Return [X, Y] of the center of cell containing provided text 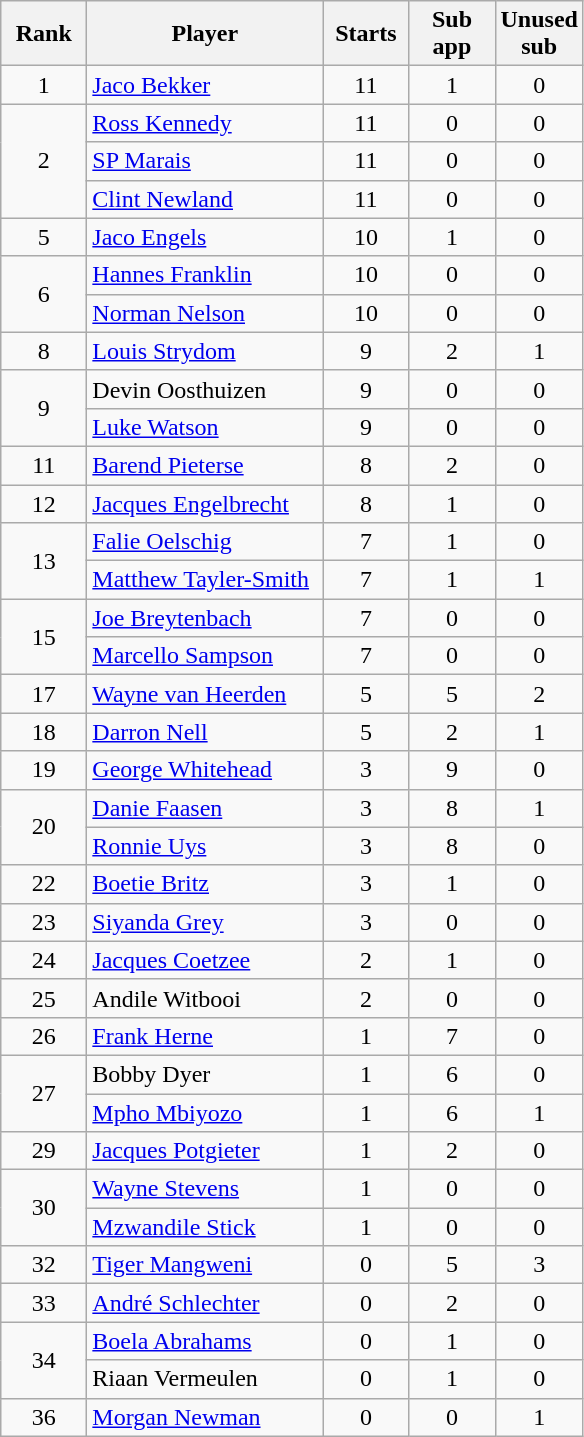
Boela Abrahams [205, 1341]
15 [44, 637]
34 [44, 1360]
Tiger Mangweni [205, 1265]
Ronnie Uys [205, 846]
Hannes Franklin [205, 275]
19 [44, 770]
26 [44, 1036]
13 [44, 561]
Devin Oosthuizen [205, 389]
Riaan Vermeulen [205, 1379]
Jaco Bekker [205, 85]
Norman Nelson [205, 313]
33 [44, 1303]
Unused sub [539, 34]
Clint Newland [205, 199]
Darron Nell [205, 732]
Jacques Engelbrecht [205, 503]
20 [44, 827]
Falie Oelschig [205, 542]
36 [44, 1417]
Morgan Newman [205, 1417]
Mzwandile Stick [205, 1227]
Starts [366, 34]
12 [44, 503]
André Schlechter [205, 1303]
Danie Faasen [205, 808]
Rank [44, 34]
Marcello Sampson [205, 656]
Wayne van Heerden [205, 694]
27 [44, 1093]
32 [44, 1265]
Joe Breytenbach [205, 618]
Frank Herne [205, 1036]
17 [44, 694]
Wayne Stevens [205, 1189]
SP Marais [205, 161]
Player [205, 34]
Jacques Coetzee [205, 960]
Bobby Dyer [205, 1074]
24 [44, 960]
25 [44, 998]
George Whitehead [205, 770]
Jacques Potgieter [205, 1151]
Matthew Tayler-Smith [205, 580]
23 [44, 922]
Boetie Britz [205, 884]
22 [44, 884]
Mpho Mbiyozo [205, 1113]
Barend Pieterse [205, 465]
Louis Strydom [205, 351]
18 [44, 732]
Andile Witbooi [205, 998]
30 [44, 1208]
Luke Watson [205, 427]
Jaco Engels [205, 237]
Sub app [452, 34]
29 [44, 1151]
Ross Kennedy [205, 123]
Siyanda Grey [205, 922]
